Detect which cell encompasses the target text, then output its (x, y) center coordinate. 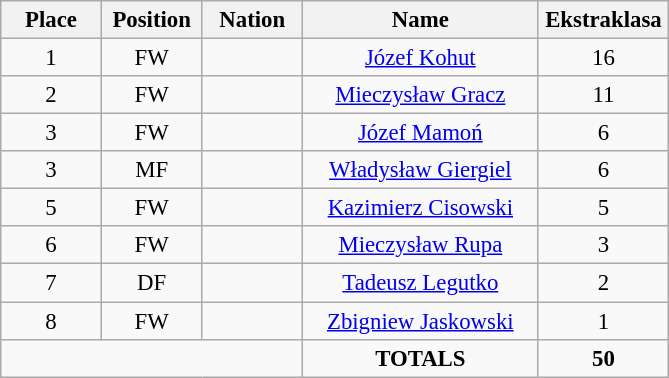
Ekstraklasa (604, 20)
Józef Mamoń (421, 133)
11 (604, 95)
Kazimierz Cisowski (421, 208)
16 (604, 58)
Mieczysław Gracz (421, 95)
Place (52, 20)
50 (604, 358)
Position (152, 20)
7 (52, 283)
Mieczysław Rupa (421, 245)
Władysław Giergiel (421, 170)
MF (152, 170)
Tadeusz Legutko (421, 283)
TOTALS (421, 358)
Nation (252, 20)
8 (52, 321)
DF (152, 283)
Zbigniew Jaskowski (421, 321)
Józef Kohut (421, 58)
Name (421, 20)
